Pinpoint the cell where the given text exists, returning its [x, y] midpoint coordinate. 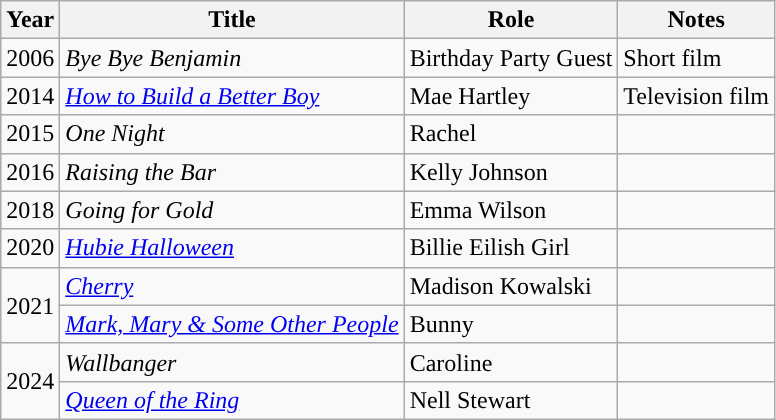
Wallbanger [232, 362]
Television film [696, 96]
Cherry [232, 286]
Hubie Halloween [232, 248]
2014 [30, 96]
2006 [30, 58]
Title [232, 20]
Emma Wilson [511, 210]
2020 [30, 248]
Mark, Mary & Some Other People [232, 324]
2018 [30, 210]
How to Build a Better Boy [232, 96]
2021 [30, 305]
2024 [30, 381]
Kelly Johnson [511, 172]
Billie Eilish Girl [511, 248]
2016 [30, 172]
Bunny [511, 324]
Madison Kowalski [511, 286]
Raising the Bar [232, 172]
Year [30, 20]
Birthday Party Guest [511, 58]
Queen of the Ring [232, 400]
2015 [30, 134]
Notes [696, 20]
One Night [232, 134]
Bye Bye Benjamin [232, 58]
Nell Stewart [511, 400]
Going for Gold [232, 210]
Caroline [511, 362]
Rachel [511, 134]
Short film [696, 58]
Role [511, 20]
Mae Hartley [511, 96]
